Return the [x, y] coordinate for the center point of the cell that contains the specified text.  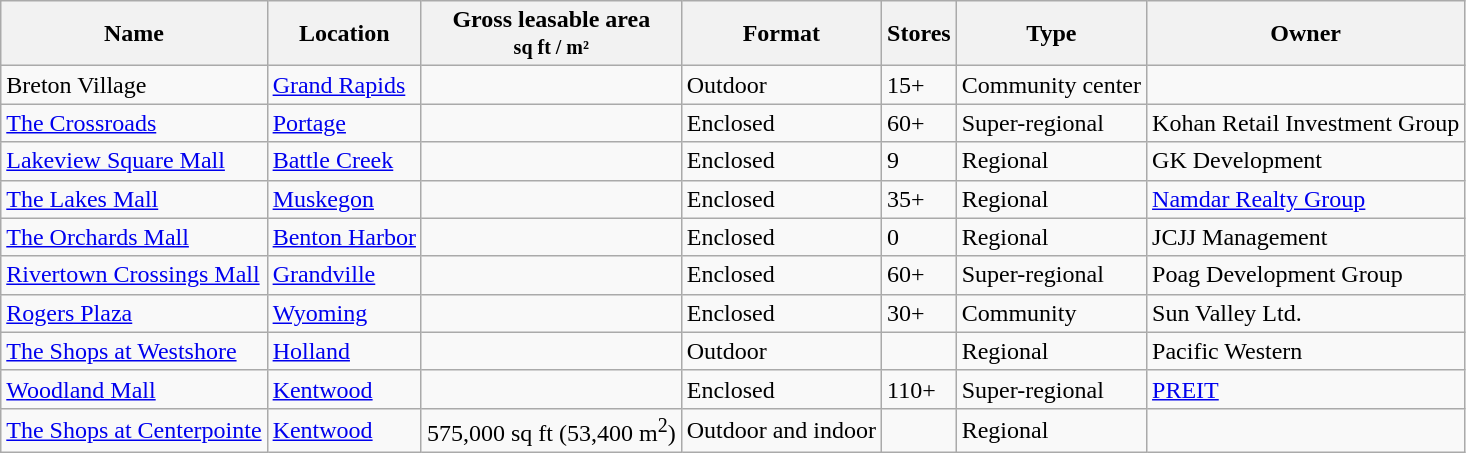
Outdoor and indoor [781, 430]
Wyoming [344, 313]
575,000 sq ft (53,400 m2) [551, 430]
Format [781, 34]
Battle Creek [344, 161]
110+ [920, 389]
Kohan Retail Investment Group [1306, 123]
Community center [1051, 85]
Portage [344, 123]
Poag Development Group [1306, 275]
The Orchards Mall [134, 237]
Lakeview Square Mall [134, 161]
Holland [344, 351]
Stores [920, 34]
Community [1051, 313]
Rogers Plaza [134, 313]
GK Development [1306, 161]
JCJJ Management [1306, 237]
Muskegon [344, 199]
Pacific Western [1306, 351]
0 [920, 237]
Grand Rapids [344, 85]
Woodland Mall [134, 389]
Benton Harbor [344, 237]
Breton Village [134, 85]
The Lakes Mall [134, 199]
9 [920, 161]
Rivertown Crossings Mall [134, 275]
15+ [920, 85]
35+ [920, 199]
The Crossroads [134, 123]
30+ [920, 313]
The Shops at Westshore [134, 351]
Namdar Realty Group [1306, 199]
Type [1051, 34]
Gross leasable areasq ft / m² [551, 34]
The Shops at Centerpointe [134, 430]
Name [134, 34]
Sun Valley Ltd. [1306, 313]
Grandville [344, 275]
Owner [1306, 34]
PREIT [1306, 389]
Location [344, 34]
